For the text-containing cell, return its midpoint in [X, Y] coordinate format. 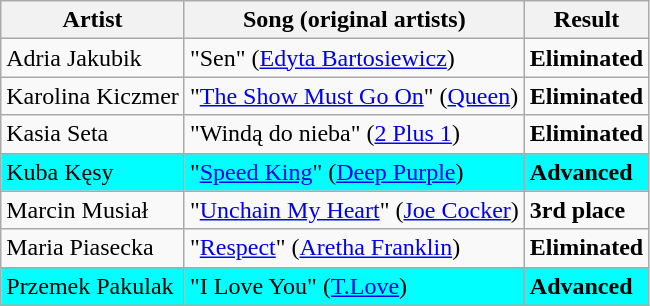
"Windą do nieba" (2 Plus 1) [354, 134]
"Respect" (Aretha Franklin) [354, 248]
"The Show Must Go On" (Queen) [354, 96]
Karolina Kiczmer [93, 96]
Przemek Pakulak [93, 286]
Result [586, 20]
Artist [93, 20]
Kuba Kęsy [93, 172]
Maria Piasecka [93, 248]
Kasia Seta [93, 134]
"Unchain My Heart" (Joe Cocker) [354, 210]
Song (original artists) [354, 20]
"I Love You" (T.Love) [354, 286]
"Sen" (Edyta Bartosiewicz) [354, 58]
"Speed King" (Deep Purple) [354, 172]
Marcin Musiał [93, 210]
Adria Jakubik [93, 58]
3rd place [586, 210]
